Output the [x, y] coordinate of the center of the cell containing the given text.  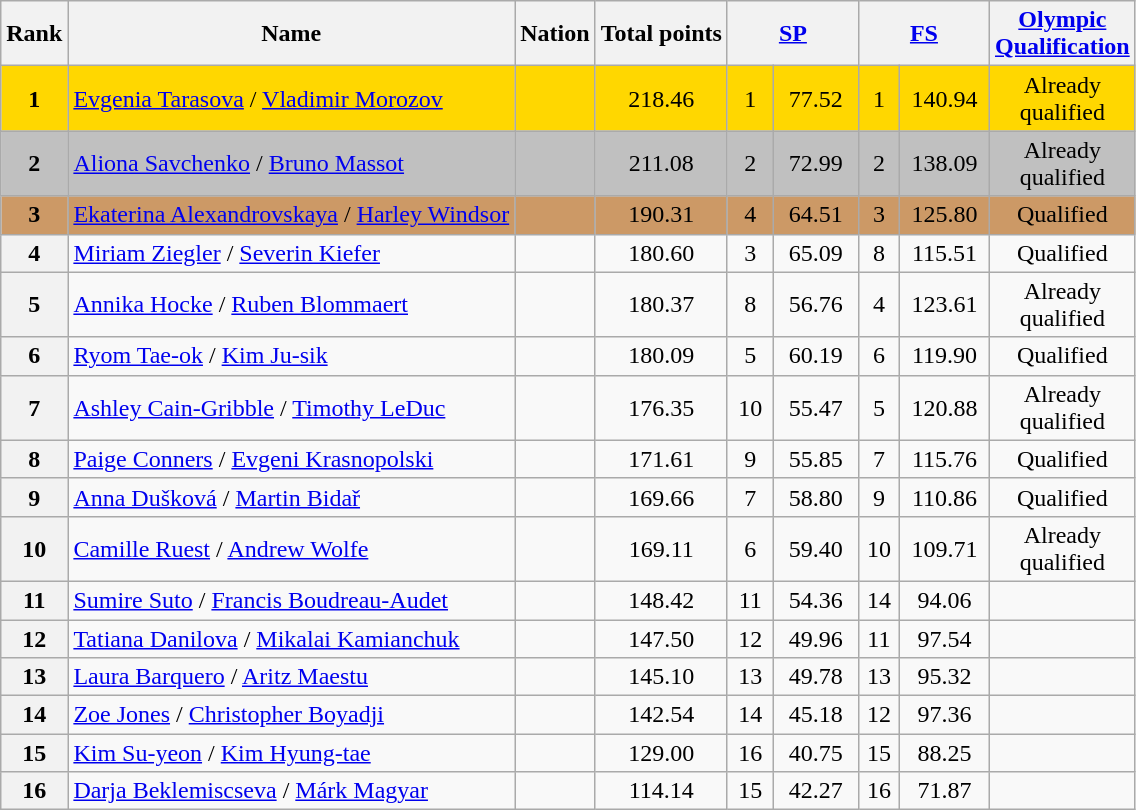
65.09 [816, 253]
138.09 [944, 164]
88.25 [944, 753]
190.31 [661, 215]
115.51 [944, 253]
Zoe Jones / Christopher Boyadji [292, 715]
147.50 [661, 639]
120.88 [944, 408]
97.36 [944, 715]
211.08 [661, 164]
Laura Barquero / Aritz Maestu [292, 677]
72.99 [816, 164]
218.46 [661, 98]
125.80 [944, 215]
180.60 [661, 253]
142.54 [661, 715]
110.86 [944, 497]
60.19 [816, 356]
115.76 [944, 459]
SP [792, 34]
Annika Hocke / Ruben Blommaert [292, 304]
Evgenia Tarasova / Vladimir Morozov [292, 98]
77.52 [816, 98]
114.14 [661, 791]
169.11 [661, 548]
55.85 [816, 459]
Camille Ruest / Andrew Wolfe [292, 548]
180.37 [661, 304]
95.32 [944, 677]
Nation [555, 34]
94.06 [944, 600]
Kim Su-yeon / Kim Hyung-tae [292, 753]
Sumire Suto / Francis Boudreau-Audet [292, 600]
Ekaterina Alexandrovskaya / Harley Windsor [292, 215]
59.40 [816, 548]
140.94 [944, 98]
97.54 [944, 639]
Total points [661, 34]
Paige Conners / Evgeni Krasnopolski [292, 459]
54.36 [816, 600]
Miriam Ziegler / Severin Kiefer [292, 253]
148.42 [661, 600]
119.90 [944, 356]
176.35 [661, 408]
Name [292, 34]
45.18 [816, 715]
Rank [34, 34]
145.10 [661, 677]
71.87 [944, 791]
42.27 [816, 791]
49.78 [816, 677]
Darja Beklemiscseva / Márk Magyar [292, 791]
129.00 [661, 753]
123.61 [944, 304]
180.09 [661, 356]
Tatiana Danilova / Mikalai Kamianchuk [292, 639]
171.61 [661, 459]
58.80 [816, 497]
Ashley Cain-Gribble / Timothy LeDuc [292, 408]
49.96 [816, 639]
Olympic Qualification [1062, 34]
40.75 [816, 753]
169.66 [661, 497]
Ryom Tae-ok / Kim Ju-sik [292, 356]
Aliona Savchenko / Bruno Massot [292, 164]
FS [924, 34]
55.47 [816, 408]
64.51 [816, 215]
Anna Dušková / Martin Bidař [292, 497]
56.76 [816, 304]
109.71 [944, 548]
